Capture the cell that displays the provided text and extract its [X, Y] central coordinate. 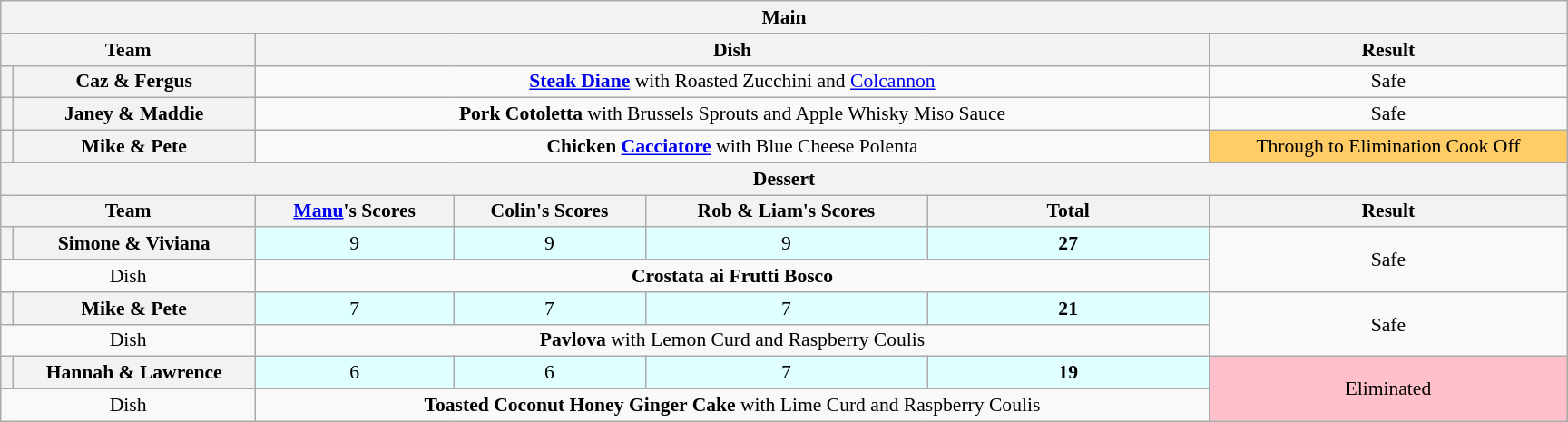
Caz & Fergus [134, 82]
19 [1069, 373]
Dessert [784, 179]
Chicken Cacciatore with Blue Cheese Polenta [731, 147]
Through to Elimination Cook Off [1388, 147]
Colin's Scores [550, 211]
Janey & Maddie [134, 114]
Crostata ai Frutti Bosco [731, 276]
21 [1069, 309]
Total [1069, 211]
Hannah & Lawrence [134, 373]
Steak Diane with Roasted Zucchini and Colcannon [731, 82]
Manu's Scores [354, 211]
27 [1069, 244]
Main [784, 17]
Pavlova with Lemon Curd and Raspberry Coulis [731, 340]
Simone & Viviana [134, 244]
Rob & Liam's Scores [786, 211]
Toasted Coconut Honey Ginger Cake with Lime Curd and Raspberry Coulis [731, 406]
Eliminated [1388, 388]
Pork Cotoletta with Brussels Sprouts and Apple Whisky Miso Sauce [731, 114]
